Output the (x, y) coordinate of the center of the cell containing the given text.  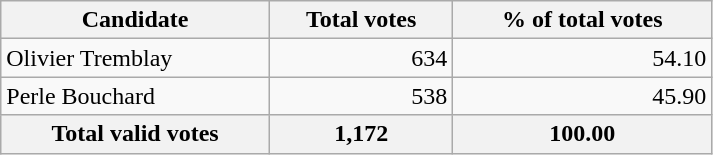
Olivier Tremblay (136, 58)
Candidate (136, 20)
45.90 (582, 96)
Total votes (360, 20)
Total valid votes (136, 134)
100.00 (582, 134)
538 (360, 96)
Perle Bouchard (136, 96)
54.10 (582, 58)
634 (360, 58)
1,172 (360, 134)
% of total votes (582, 20)
